Return the (X, Y) coordinate for the center point of the cell that contains the specified text.  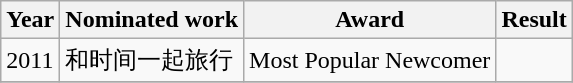
和时间一起旅行 (152, 60)
Award (370, 20)
Year (30, 20)
2011 (30, 60)
Result (534, 20)
Nominated work (152, 20)
Most Popular Newcomer (370, 60)
